Identify which cell holds the provided text, then report its (x, y) central coordinate. 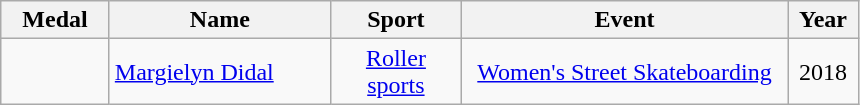
Name (220, 20)
Roller sports (396, 72)
Women's Street Skateboarding (624, 72)
Margielyn Didal (220, 72)
Event (624, 20)
Medal (56, 20)
Sport (396, 20)
2018 (824, 72)
Year (824, 20)
